Detect which cell encompasses the target text, then output its (x, y) center coordinate. 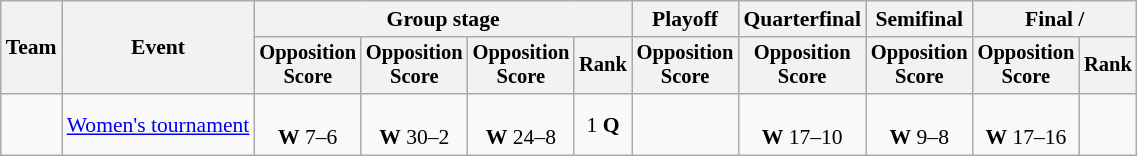
W 17–10 (802, 124)
Women's tournament (158, 124)
W 9–8 (920, 124)
W 24–8 (522, 124)
Event (158, 48)
W 30–2 (414, 124)
Team (32, 48)
1 Q (603, 124)
W 7–6 (308, 124)
Quarterfinal (802, 19)
Playoff (686, 19)
Final / (1055, 19)
Group stage (442, 19)
W 17–16 (1026, 124)
Semifinal (920, 19)
